For the text-containing cell, return its midpoint in [x, y] coordinate format. 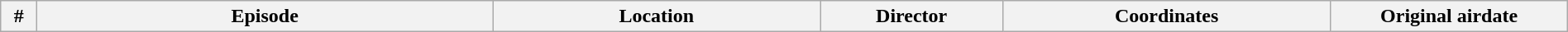
Location [657, 16]
Director [911, 16]
Coordinates [1166, 16]
Original airdate [1449, 16]
Episode [265, 16]
# [19, 16]
